Extract the (x, y) coordinate from the center of the cell holding the provided text.  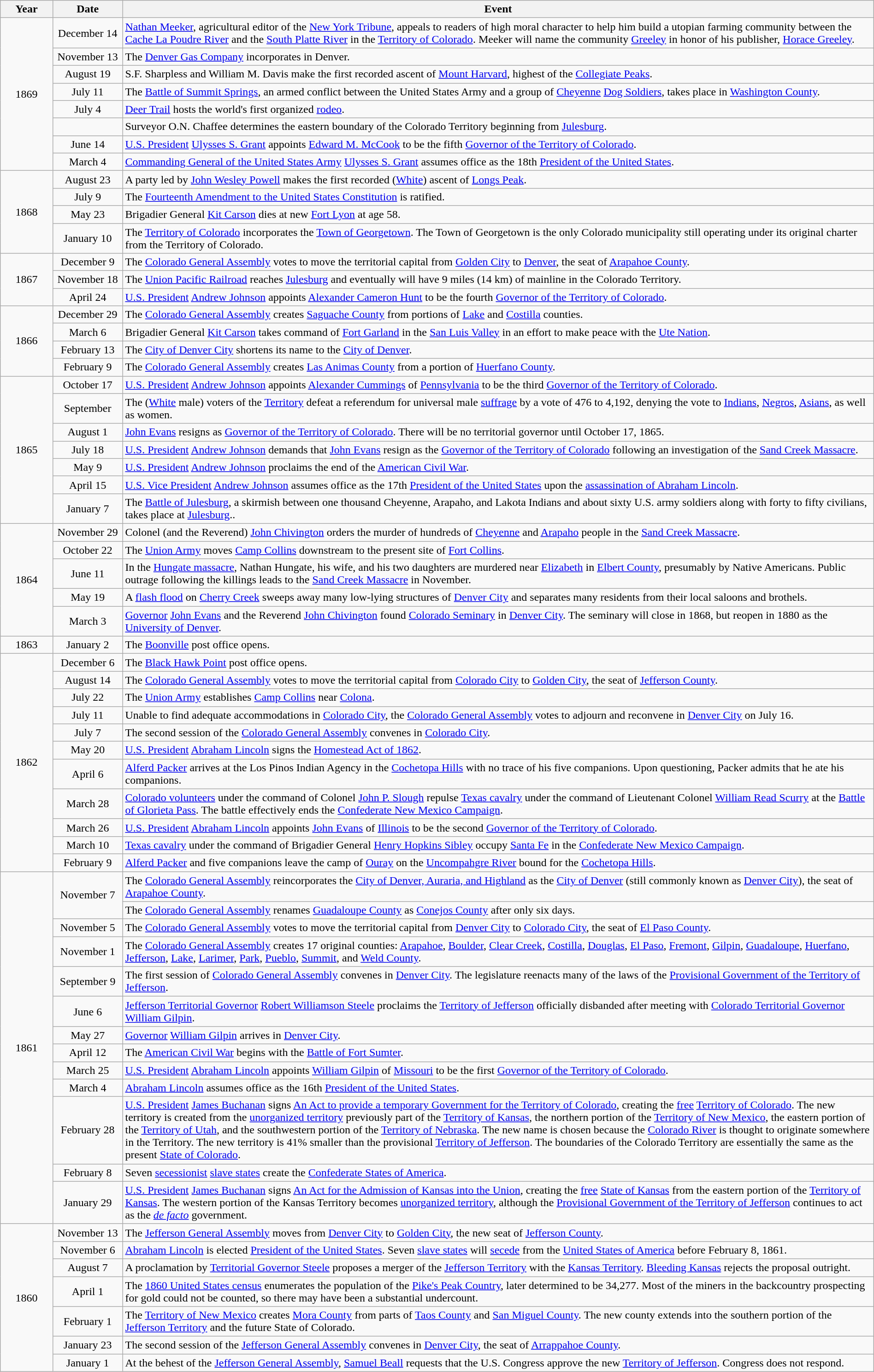
Abraham Lincoln is elected President of the United States. Seven slave states will secede from the United States of America before February 8, 1861. (498, 1250)
Brigadier General Kit Carson dies at new Fort Lyon at age 58. (498, 214)
April 24 (88, 297)
Governor William Gilpin arrives in Denver City. (498, 1035)
April 12 (88, 1053)
The Colorado General Assembly votes to move the territorial capital from Colorado City to Golden City, the seat of Jefferson County. (498, 680)
December 9 (88, 262)
The second session of the Jefferson General Assembly convenes in Denver City, the seat of Arrappahoe County. (498, 1345)
1869 (27, 94)
Year (27, 9)
1865 (27, 450)
December 14 (88, 33)
The American Civil War begins with the Battle of Fort Sumter. (498, 1053)
March 26 (88, 827)
The Fourteenth Amendment to the United States Constitution is ratified. (498, 197)
March 3 (88, 621)
1863 (27, 645)
August 14 (88, 680)
Seven secessionist slave states create the Confederate States of America. (498, 1173)
December 6 (88, 663)
The Union Army moves Camp Collins downstream to the present site of Fort Collins. (498, 550)
March 10 (88, 845)
October 22 (88, 550)
November 1 (88, 952)
April 6 (88, 774)
February 8 (88, 1173)
1866 (27, 341)
September 9 (88, 981)
1867 (27, 280)
November 29 (88, 532)
June 6 (88, 1012)
U.S. President Abraham Lincoln appoints William Gilpin of Missouri to be the first Governor of the Territory of Colorado. (498, 1070)
September (88, 408)
Unable to find adequate accommodations in Colorado City, the Colorado General Assembly votes to adjourn and reconvene in Denver City on July 16. (498, 715)
U.S. President Andrew Johnson appoints Alexander Cummings of Pennsylvania to be the third Governor of the Territory of Colorado. (498, 385)
1860 (27, 1297)
November 5 (88, 928)
1862 (27, 763)
1868 (27, 212)
May 19 (88, 598)
John Evans resigns as Governor of the Territory of Colorado. There will be no territorial governor until October 17, 1865. (498, 432)
August 1 (88, 432)
U.S. President Abraham Lincoln appoints John Evans of Illinois to be the second Governor of the Territory of Colorado. (498, 827)
March 6 (88, 332)
January 23 (88, 1345)
The City of Denver City shortens its name to the City of Denver. (498, 350)
August 19 (88, 74)
January 29 (88, 1202)
U.S. President Andrew Johnson proclaims the end of the American Civil War. (498, 467)
The second session of the Colorado General Assembly convenes in Colorado City. (498, 733)
June 14 (88, 144)
November 6 (88, 1250)
1861 (27, 1048)
A party led by John Wesley Powell makes the first recorded (White) ascent of Longs Peak. (498, 179)
May 20 (88, 750)
U.S. President Abraham Lincoln signs the Homestead Act of 1862. (498, 750)
February 28 (88, 1130)
May 23 (88, 214)
May 27 (88, 1035)
November 18 (88, 280)
July 9 (88, 197)
Brigadier General Kit Carson takes command of Fort Garland in the San Luis Valley in an effort to make peace with the Ute Nation. (498, 332)
February 13 (88, 350)
Event (498, 9)
April 15 (88, 485)
July 18 (88, 450)
The Union Pacific Railroad reaches Julesburg and eventually will have 9 miles (14 km) of mainline in the Colorado Territory. (498, 280)
The Colorado General Assembly creates Las Animas County from a portion of Huerfano County. (498, 367)
January 1 (88, 1363)
Texas cavalry under the command of Brigadier General Henry Hopkins Sibley occupy Santa Fe in the Confederate New Mexico Campaign. (498, 845)
November 7 (88, 896)
Commanding General of the United States Army Ulysses S. Grant assumes office as the 18th President of the United States. (498, 162)
June 11 (88, 574)
U.S. Vice President Andrew Johnson assumes office as the 17th President of the United States upon the assassination of Abraham Lincoln. (498, 485)
May 9 (88, 467)
The Boonville post office opens. (498, 645)
Date (88, 9)
Surveyor O.N. Chaffee determines the eastern boundary of the Colorado Territory beginning from Julesburg. (498, 127)
S.F. Sharpless and William M. Davis make the first recorded ascent of Mount Harvard, highest of the Collegiate Peaks. (498, 74)
The Union Army establishes Camp Collins near Colona. (498, 698)
January 2 (88, 645)
U.S. President Ulysses S. Grant appoints Edward M. McCook to be the fifth Governor of the Territory of Colorado. (498, 144)
The Black Hawk Point post office opens. (498, 663)
The Colorado General Assembly votes to move the territorial capital from Denver City to Colorado City, the seat of El Paso County. (498, 928)
March 28 (88, 803)
October 17 (88, 385)
The Denver Gas Company incorporates in Denver. (498, 57)
The Colorado General Assembly renames Guadaloupe County as Conejos County after only six days. (498, 910)
August 23 (88, 179)
July 22 (88, 698)
December 29 (88, 315)
U.S. President Andrew Johnson appoints Alexander Cameron Hunt to be the fourth Governor of the Territory of Colorado. (498, 297)
August 7 (88, 1267)
Alferd Packer and five companions leave the camp of Ouray on the Uncompahgre River bound for the Cochetopa Hills. (498, 862)
January 7 (88, 509)
Deer Trail hosts the world's first organized rodeo. (498, 109)
January 10 (88, 238)
1864 (27, 580)
March 25 (88, 1070)
April 1 (88, 1291)
Abraham Lincoln assumes office as the 16th President of the United States. (498, 1088)
The Colorado General Assembly votes to move the territorial capital from Golden City to Denver, the seat of Arapahoe County. (498, 262)
The Jefferson General Assembly moves from Denver City to Golden City, the new seat of Jefferson County. (498, 1232)
February 1 (88, 1321)
The Colorado General Assembly creates Saguache County from portions of Lake and Costilla counties. (498, 315)
Colonel (and the Reverend) John Chivington orders the murder of hundreds of Cheyenne and Arapaho people in the Sand Creek Massacre. (498, 532)
July 7 (88, 733)
July 4 (88, 109)
